Determine the (x, y) coordinate at the center of the cell enclosing the given text.  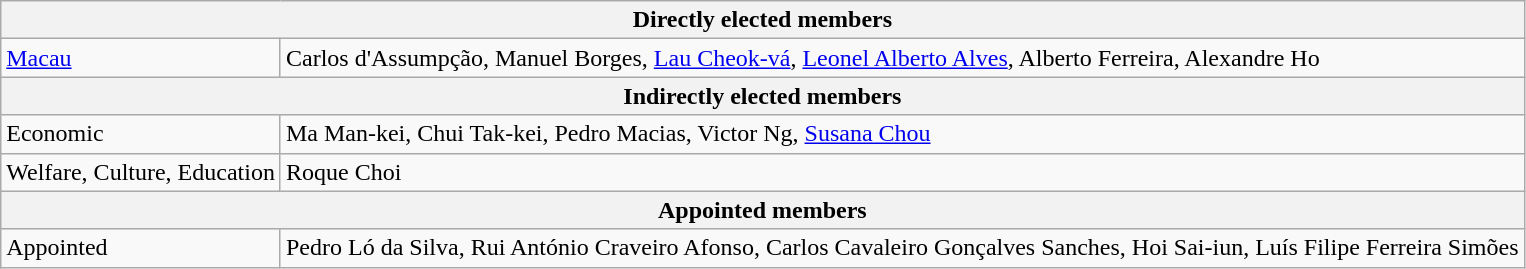
Appointed (141, 248)
Carlos d'Assumpção, Manuel Borges, Lau Cheok-vá, Leonel Alberto Alves, Alberto Ferreira, Alexandre Ho (902, 58)
Pedro Ló da Silva, Rui António Craveiro Afonso, Carlos Cavaleiro Gonçalves Sanches, Hoi Sai-iun, Luís Filipe Ferreira Simões (902, 248)
Indirectly elected members (762, 96)
Ma Man-kei, Chui Tak-kei, Pedro Macias, Victor Ng, Susana Chou (902, 134)
Appointed members (762, 210)
Macau (141, 58)
Roque Choi (902, 172)
Welfare, Culture, Education (141, 172)
Directly elected members (762, 20)
Economic (141, 134)
